Output the [x, y] coordinate of the center of the cell containing the given text.  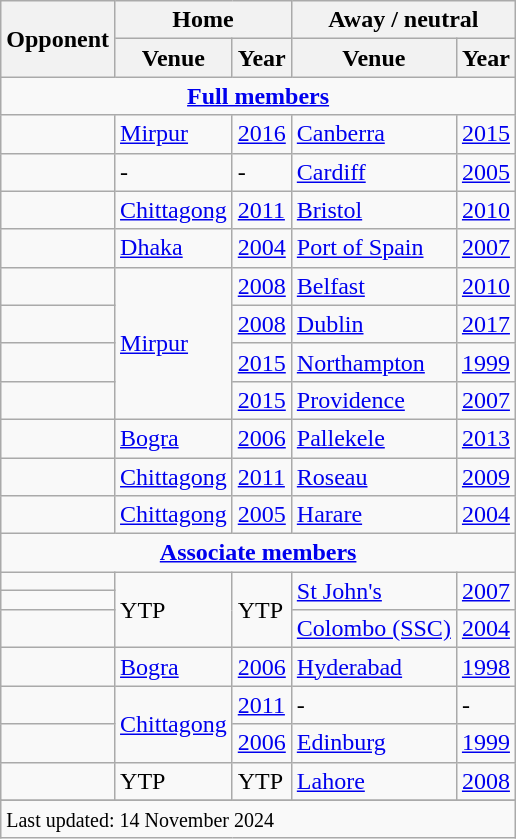
Associate members [258, 553]
Home [204, 20]
Providence [374, 400]
Northampton [374, 362]
Port of Spain [374, 248]
Dhaka [174, 248]
Dublin [374, 324]
Opponent [58, 39]
Full members [258, 96]
2013 [486, 438]
2016 [262, 134]
Pallekele [374, 438]
Last updated: 14 November 2024 [258, 819]
Lahore [374, 781]
Edinburg [374, 743]
Belfast [374, 286]
Away / neutral [403, 20]
St John's [374, 591]
2017 [486, 324]
Bristol [374, 210]
2009 [486, 477]
Roseau [374, 477]
Hyderabad [374, 667]
Colombo (SSC) [374, 629]
1998 [486, 667]
Cardiff [374, 172]
Canberra [374, 134]
Harare [374, 515]
